Capture the cell that displays the provided text and extract its [X, Y] central coordinate. 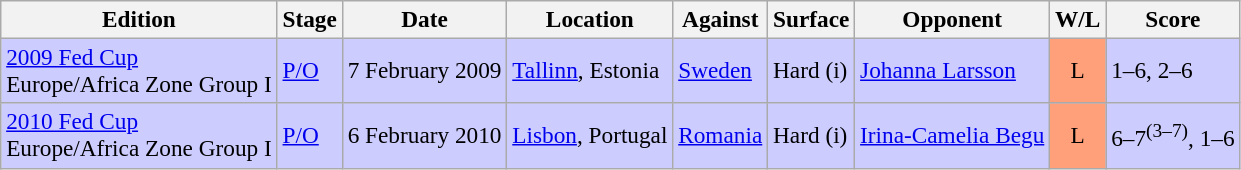
Against [720, 19]
1–6, 2–6 [1173, 70]
Sweden [720, 70]
Lisbon, Portugal [590, 136]
Romania [720, 136]
Tallinn, Estonia [590, 70]
W/L [1078, 19]
Opponent [952, 19]
Irina-Camelia Begu [952, 136]
Score [1173, 19]
6–7(3–7), 1–6 [1173, 136]
7 February 2009 [424, 70]
Johanna Larsson [952, 70]
Edition [139, 19]
Location [590, 19]
2009 Fed Cup Europe/Africa Zone Group I [139, 70]
Date [424, 19]
2010 Fed Cup Europe/Africa Zone Group I [139, 136]
Stage [310, 19]
6 February 2010 [424, 136]
Surface [812, 19]
